From the cell containing the given text, extract its center point as [x, y] coordinate. 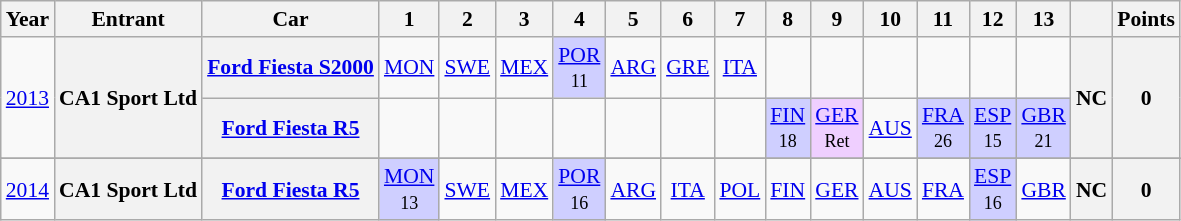
12 [992, 19]
GBR21 [1044, 128]
7 [740, 19]
5 [633, 19]
2014 [28, 190]
2 [467, 19]
FIN18 [788, 128]
FRA [943, 190]
ESP15 [992, 128]
13 [1044, 19]
6 [688, 19]
8 [788, 19]
1 [410, 19]
POR11 [579, 68]
GER [836, 190]
Year [28, 19]
Points [1146, 19]
Entrant [128, 19]
9 [836, 19]
3 [524, 19]
FIN [788, 190]
GRE [688, 68]
11 [943, 19]
POR16 [579, 190]
Car [290, 19]
GERRet [836, 128]
ESP16 [992, 190]
Ford Fiesta S2000 [290, 68]
POL [740, 190]
2013 [28, 98]
GBR [1044, 190]
MON [410, 68]
4 [579, 19]
10 [890, 19]
MON13 [410, 190]
FRA26 [943, 128]
